Output the [x, y] coordinate of the center of the cell containing the given text.  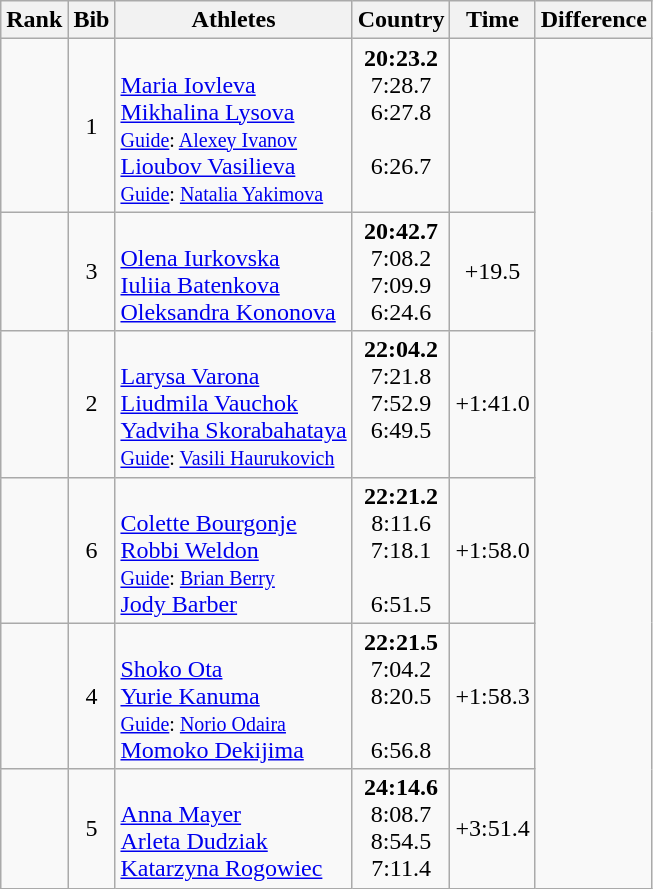
+3:51.4 [492, 828]
Time [492, 20]
22:21.57:04.28:20.56:56.8 [401, 696]
Maria IovlevaMikhalina LysovaGuide: Alexey IvanovLioubov VasilievaGuide: Natalia Yakimova [234, 126]
+1:58.0 [492, 550]
22:21.28:11.67:18.16:51.5 [401, 550]
+1:41.0 [492, 404]
Colette BourgonjeRobbi WeldonGuide: Brian BerryJody Barber [234, 550]
20:23.27:28.76:27.86:26.7 [401, 126]
6 [92, 550]
Larysa VaronaLiudmila VauchokYadviha SkorabahatayaGuide: Vasili Haurukovich [234, 404]
3 [92, 272]
2 [92, 404]
+19.5 [492, 272]
4 [92, 696]
5 [92, 828]
Shoko OtaYurie KanumaGuide: Norio OdairaMomoko Dekijima [234, 696]
22:04.27:21.87:52.96:49.5 [401, 404]
Bib [92, 20]
1 [92, 126]
Athletes [234, 20]
Country [401, 20]
Rank [34, 20]
Anna MayerArleta DudziakKatarzyna Rogowiec [234, 828]
Olena IurkovskaIuliia BatenkovaOleksandra Kononova [234, 272]
24:14.68:08.78:54.57:11.4 [401, 828]
+1:58.3 [492, 696]
Difference [594, 20]
20:42.77:08.27:09.96:24.6 [401, 272]
